From the cell containing the given text, extract its center point as (X, Y) coordinate. 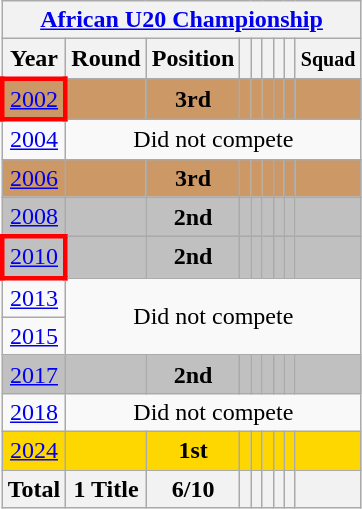
2006 (34, 178)
Total (34, 489)
2002 (34, 98)
2018 (34, 412)
2024 (34, 450)
6/10 (193, 489)
2013 (34, 298)
Squad (328, 59)
Year (34, 59)
2010 (34, 258)
Round (106, 59)
2017 (34, 374)
1st (193, 450)
2008 (34, 217)
2004 (34, 139)
African U20 Championship (182, 20)
1 Title (106, 489)
2015 (34, 336)
Position (193, 59)
